Find where the given text appears and provide that cell's center as (x, y) coordinate. 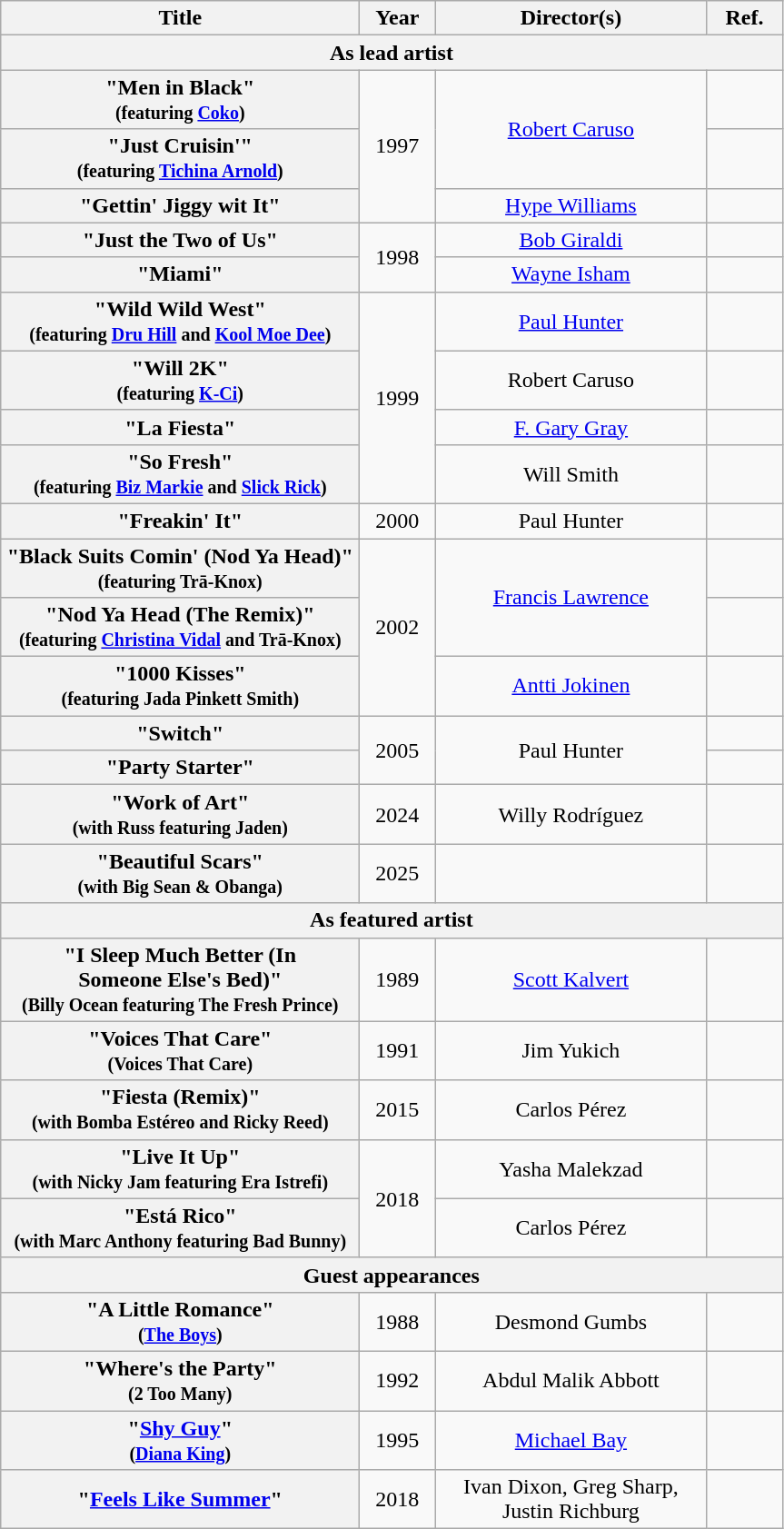
"Just Cruisin'"(featuring Tichina Arnold) (180, 158)
"Men in Black"(featuring Coko) (180, 100)
Director(s) (571, 18)
"Live It Up"(with Nicky Jam featuring Era Istrefi) (180, 1168)
As lead artist (392, 53)
"1000 Kisses"(featuring Jada Pinkett Smith) (180, 687)
Will Smith (571, 474)
"Switch" (180, 733)
"Miami" (180, 274)
1992 (398, 1381)
2005 (398, 750)
1995 (398, 1439)
"La Fiesta" (180, 427)
1997 (398, 146)
"Gettin' Jiggy wit It" (180, 205)
"Party Starter" (180, 768)
"I Sleep Much Better (InSomeone Else's Bed)"(Billy Ocean featuring The Fresh Prince) (180, 979)
1988 (398, 1321)
"Shy Guy"(Diana King) (180, 1439)
2002 (398, 627)
Year (398, 18)
2024 (398, 814)
"Will 2K"(featuring K-Ci) (180, 380)
2025 (398, 874)
Hype Williams (571, 205)
"Freakin' It" (180, 521)
"Just the Two of Us" (180, 240)
"Está Rico"(with Marc Anthony featuring Bad Bunny) (180, 1228)
Jim Yukich (571, 1050)
Abdul Malik Abbott (571, 1381)
Michael Bay (571, 1439)
1991 (398, 1050)
Wayne Isham (571, 274)
Ref. (745, 18)
Title (180, 18)
F. Gary Gray (571, 427)
2015 (398, 1110)
1998 (398, 257)
"Beautiful Scars"(with Big Sean & Obanga) (180, 874)
1999 (398, 398)
"Work of Art"(with Russ featuring Jaden) (180, 814)
"Wild Wild West"(featuring Dru Hill and Kool Moe Dee) (180, 322)
2000 (398, 521)
Yasha Malekzad (571, 1168)
"Where's the Party"(2 Too Many) (180, 1381)
"A Little Romance"(The Boys) (180, 1321)
Ivan Dixon, Greg Sharp, Justin Richburg (571, 1499)
"Voices That Care"(Voices That Care) (180, 1050)
1989 (398, 979)
"Fiesta (Remix)"(with Bomba Estéreo and Ricky Reed) (180, 1110)
"So Fresh"(featuring Biz Markie and Slick Rick) (180, 474)
Antti Jokinen (571, 687)
Guest appearances (392, 1275)
Bob Giraldi (571, 240)
"Nod Ya Head (The Remix)"(featuring Christina Vidal and Trā-Knox) (180, 627)
"Black Suits Comin' (Nod Ya Head)"(featuring Trā-Knox) (180, 567)
Willy Rodríguez (571, 814)
As featured artist (392, 920)
Scott Kalvert (571, 979)
Francis Lawrence (571, 597)
Desmond Gumbs (571, 1321)
"Feels Like Summer" (180, 1499)
